For the text-containing cell, return its midpoint in (x, y) coordinate format. 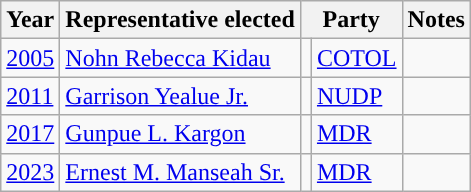
COTOL (356, 58)
2005 (30, 58)
Garrison Yealue Jr. (180, 96)
Party (351, 20)
NUDP (356, 96)
2017 (30, 134)
2011 (30, 96)
Ernest M. Manseah Sr. (180, 172)
2023 (30, 172)
Notes (436, 20)
Year (30, 20)
Nohn Rebecca Kidau (180, 58)
Representative elected (180, 20)
Gunpue L. Kargon (180, 134)
